Detect which cell encompasses the target text, then output its (X, Y) center coordinate. 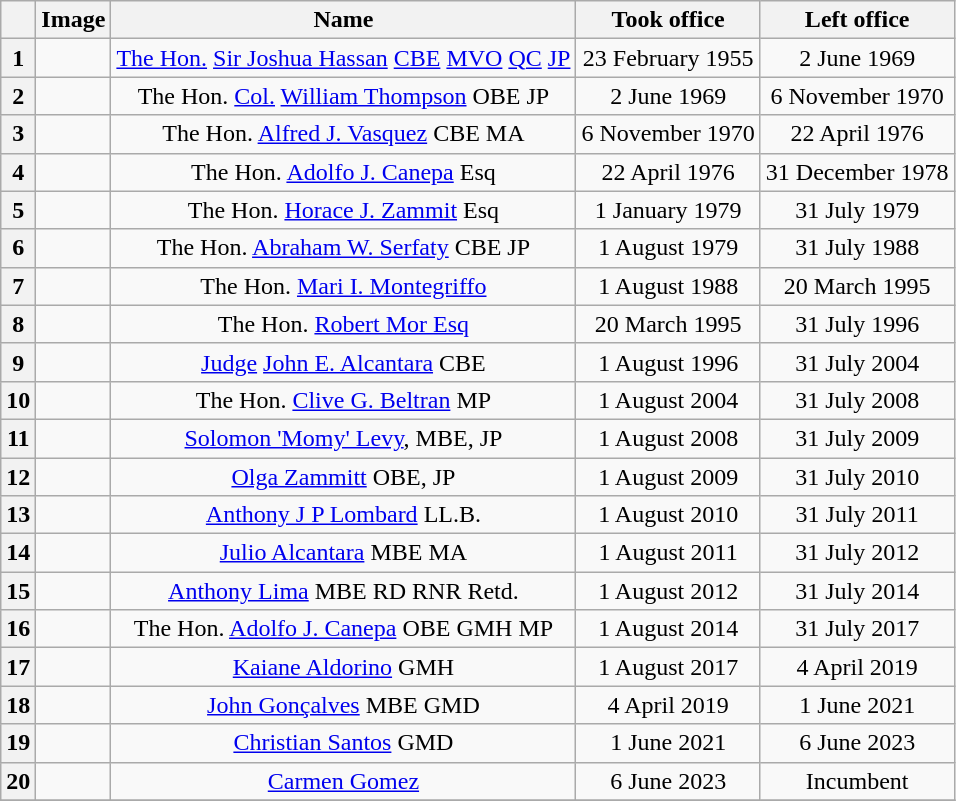
31 July 1979 (857, 210)
17 (18, 667)
31 July 2017 (857, 629)
15 (18, 591)
18 (18, 705)
1 January 1979 (668, 210)
Left office (857, 20)
31 December 1978 (857, 172)
1 (18, 58)
31 July 2014 (857, 591)
31 July 2008 (857, 400)
Incumbent (857, 781)
1 August 1988 (668, 286)
The Hon. Adolfo J. Canepa OBE GMH MP (344, 629)
6 (18, 248)
Carmen Gomez (344, 781)
The Hon. Horace J. Zammit Esq (344, 210)
1 August 2011 (668, 553)
Anthony Lima MBE RD RNR Retd. (344, 591)
5 (18, 210)
Julio Alcantara MBE MA (344, 553)
31 July 2004 (857, 362)
13 (18, 515)
31 July 2009 (857, 438)
The Hon. Robert Mor Esq (344, 324)
Took office (668, 20)
1 August 2008 (668, 438)
31 July 2012 (857, 553)
The Hon. Clive G. Beltran MP (344, 400)
31 July 1988 (857, 248)
Judge John E. Alcantara CBE (344, 362)
The Hon. Abraham W. Serfaty CBE JP (344, 248)
1 August 2004 (668, 400)
10 (18, 400)
2 (18, 96)
The Hon. Adolfo J. Canepa Esq (344, 172)
John Gonçalves MBE GMD (344, 705)
11 (18, 438)
Kaiane Aldorino GMH (344, 667)
8 (18, 324)
31 July 2011 (857, 515)
1 August 2009 (668, 477)
7 (18, 286)
19 (18, 743)
Solomon 'Momy' Levy, MBE, JP (344, 438)
Name (344, 20)
20 (18, 781)
23 February 1955 (668, 58)
The Hon. Mari I. Montegriffo (344, 286)
Christian Santos GMD (344, 743)
Olga Zammitt OBE, JP (344, 477)
1 August 2017 (668, 667)
14 (18, 553)
The Hon. Col. William Thompson OBE JP (344, 96)
1 August 2010 (668, 515)
The Hon. Sir Joshua Hassan CBE MVO QC JP (344, 58)
The Hon. Alfred J. Vasquez CBE MA (344, 134)
12 (18, 477)
1 August 2014 (668, 629)
16 (18, 629)
Anthony J P Lombard LL.B. (344, 515)
1 August 2012 (668, 591)
1 August 1996 (668, 362)
3 (18, 134)
31 July 2010 (857, 477)
31 July 1996 (857, 324)
1 August 1979 (668, 248)
Image (74, 20)
9 (18, 362)
4 (18, 172)
